Capture the cell that displays the provided text and extract its (X, Y) central coordinate. 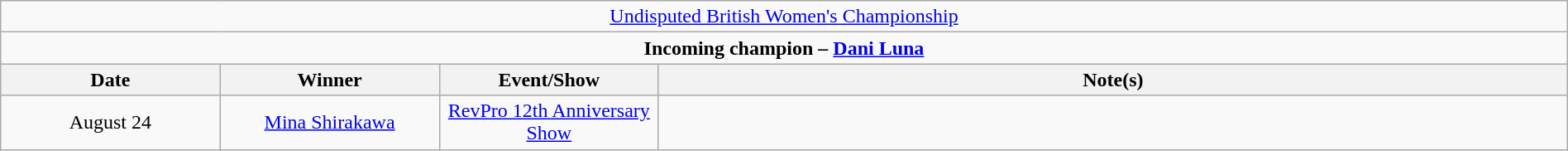
Incoming champion – Dani Luna (784, 48)
Winner (329, 80)
Event/Show (549, 80)
Date (111, 80)
RevPro 12th Anniversary Show (549, 123)
Mina Shirakawa (329, 123)
Undisputed British Women's Championship (784, 17)
August 24 (111, 123)
Note(s) (1113, 80)
